Detect which cell encompasses the target text, then output its (X, Y) center coordinate. 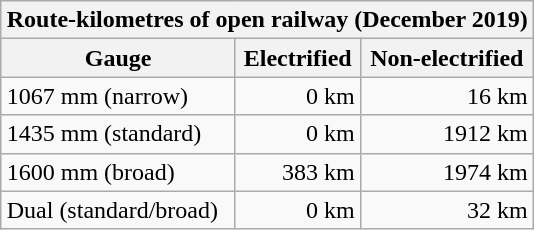
Route-kilometres of open railway (December 2019) (267, 20)
383 km (298, 172)
1435 mm (standard) (118, 134)
Non-electrified (446, 58)
32 km (446, 210)
Dual (standard/broad) (118, 210)
Gauge (118, 58)
1600 mm (broad) (118, 172)
1912 km (446, 134)
1067 mm (narrow) (118, 96)
1974 km (446, 172)
16 km (446, 96)
Electrified (298, 58)
